For the text-containing cell, return its midpoint in (X, Y) coordinate format. 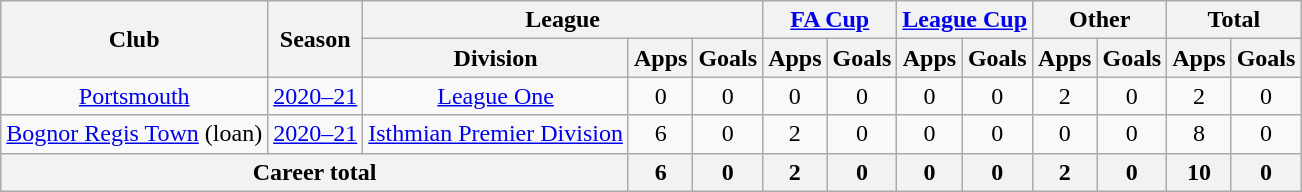
10 (1199, 172)
League (563, 20)
Division (496, 58)
Isthmian Premier Division (496, 134)
League One (496, 96)
Total (1234, 20)
Other (1100, 20)
Bognor Regis Town (loan) (134, 134)
Season (316, 39)
8 (1199, 134)
FA Cup (830, 20)
Career total (315, 172)
League Cup (965, 20)
Club (134, 39)
Portsmouth (134, 96)
